Search for the cell housing the specified text and yield its (X, Y) center coordinate. 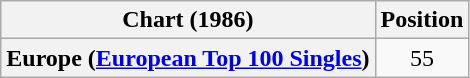
Europe (European Top 100 Singles) (188, 58)
Position (422, 20)
Chart (1986) (188, 20)
55 (422, 58)
